Detect which cell encompasses the target text, then output its [x, y] center coordinate. 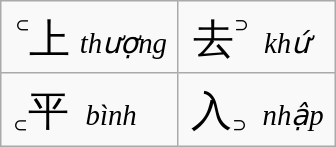
꜀平 bình [90, 109]
꜂上 thượng [90, 36]
入꜆ nhập [256, 109]
去꜄ khứ [256, 36]
